Detect which cell encompasses the target text, then output its (X, Y) center coordinate. 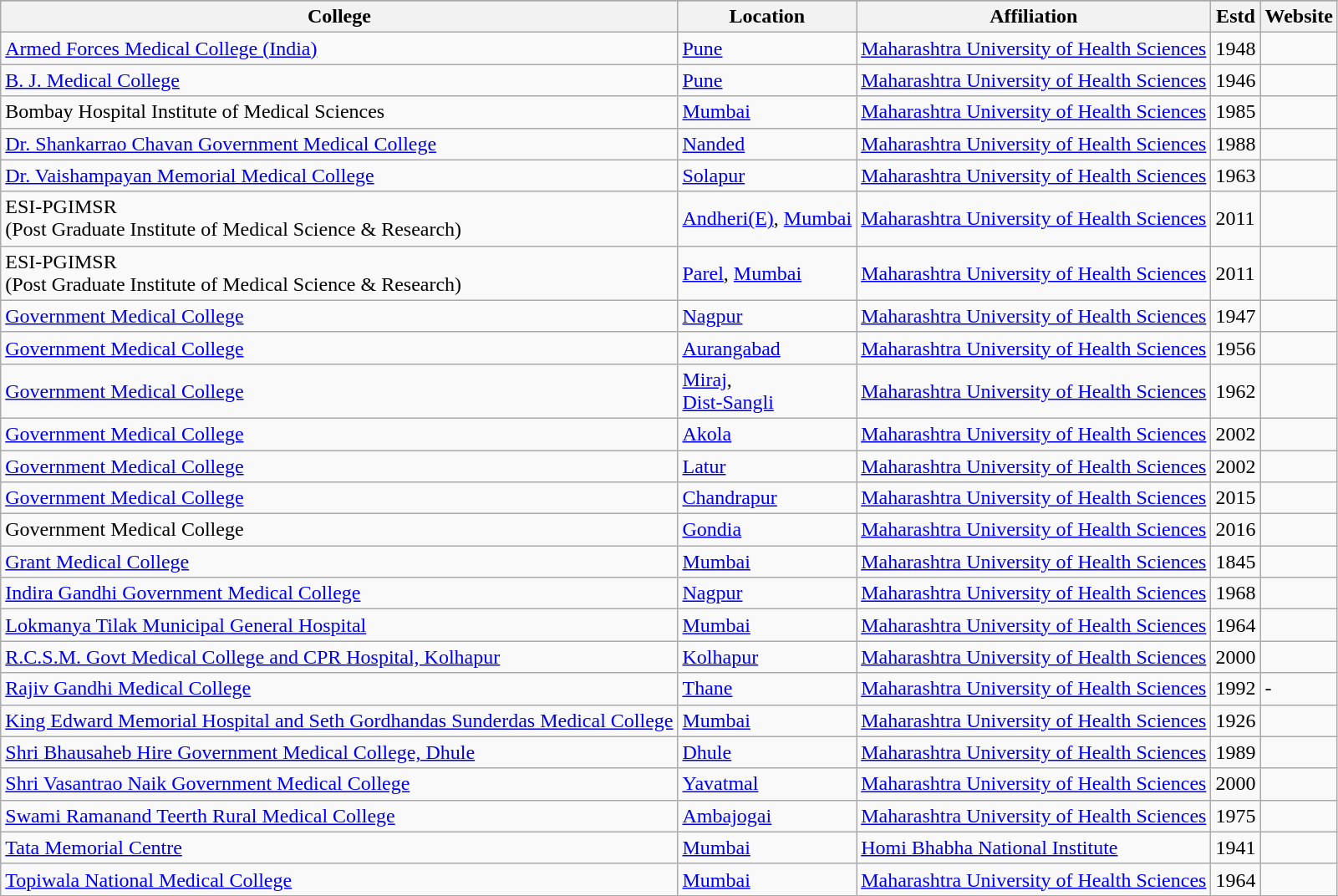
Yavatmal (767, 784)
2015 (1235, 498)
- (1299, 689)
Solapur (767, 176)
Affiliation (1034, 17)
Armed Forces Medical College (India) (339, 48)
Chandrapur (767, 498)
1968 (1235, 593)
College (339, 17)
Miraj,Dist-Sangli (767, 391)
1941 (1235, 848)
Aurangabad (767, 348)
Nanded (767, 144)
Dhule (767, 752)
1845 (1235, 562)
Kolhapur (767, 657)
Lokmanya Tilak Municipal General Hospital (339, 625)
Gondia (767, 530)
King Edward Memorial Hospital and Seth Gordhandas Sunderdas Medical College (339, 720)
1975 (1235, 816)
R.C.S.M. Govt Medical College and CPR Hospital, Kolhapur (339, 657)
Homi Bhabha National Institute (1034, 848)
Grant Medical College (339, 562)
Dr. Vaishampayan Memorial Medical College (339, 176)
1963 (1235, 176)
Swami Ramanand Teerth Rural Medical College (339, 816)
Bombay Hospital Institute of Medical Sciences (339, 112)
Parel, Mumbai (767, 272)
1947 (1235, 316)
1989 (1235, 752)
1926 (1235, 720)
Indira Gandhi Government Medical College (339, 593)
Dr. Shankarrao Chavan Government Medical College (339, 144)
1985 (1235, 112)
Shri Bhausaheb Hire Government Medical College, Dhule (339, 752)
1988 (1235, 144)
1946 (1235, 80)
1992 (1235, 689)
Website (1299, 17)
Topiwala National Medical College (339, 879)
Shri Vasantrao Naik Government Medical College (339, 784)
2016 (1235, 530)
Ambajogai (767, 816)
1948 (1235, 48)
1962 (1235, 391)
Akola (767, 434)
Thane (767, 689)
Rajiv Gandhi Medical College (339, 689)
Tata Memorial Centre (339, 848)
B. J. Medical College (339, 80)
Estd (1235, 17)
Location (767, 17)
Latur (767, 466)
1956 (1235, 348)
Andheri(E), Mumbai (767, 219)
